Find where the given text appears and provide that cell's center as [X, Y] coordinate. 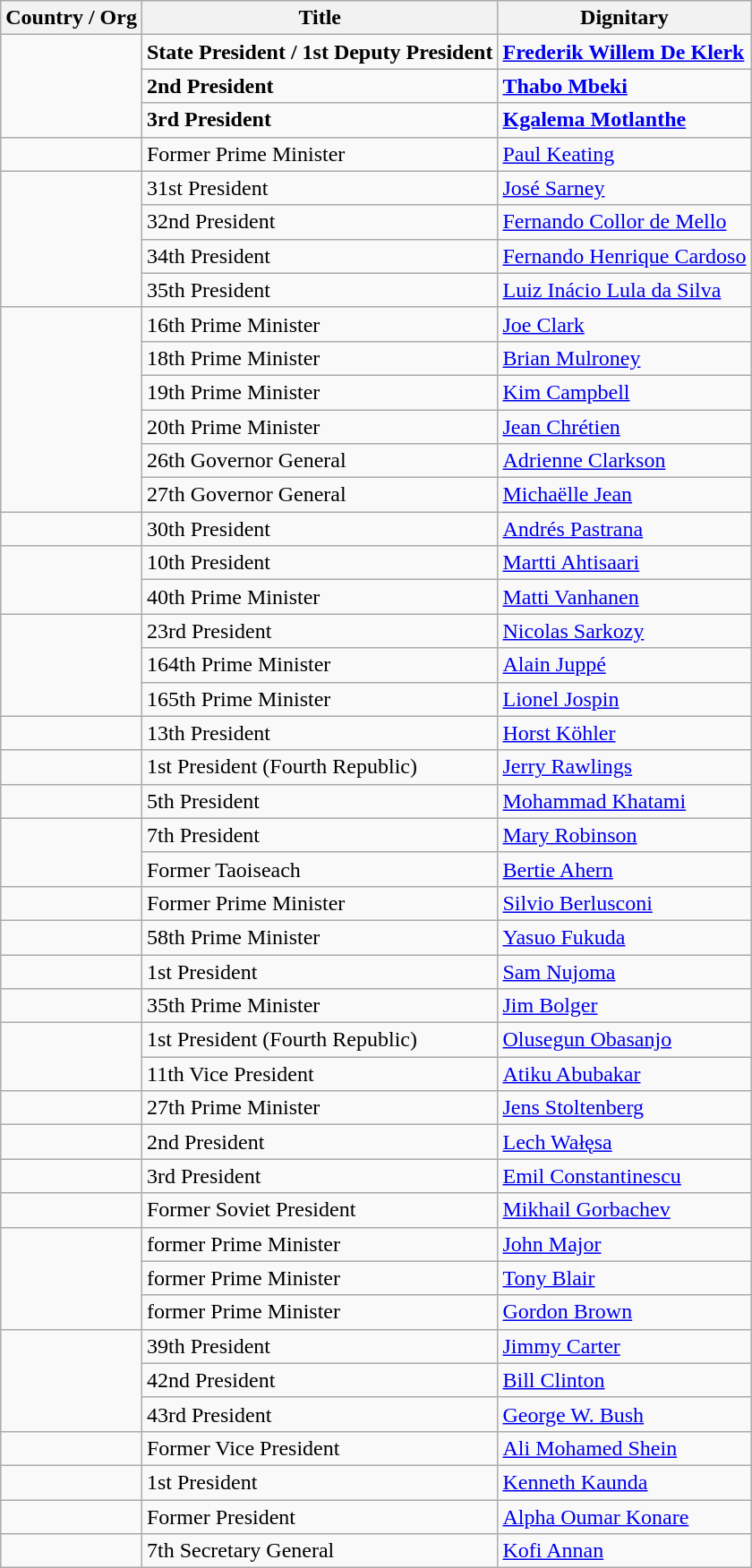
32nd President [319, 222]
Tony Blair [625, 1278]
5th President [319, 801]
20th Prime Minister [319, 427]
Mikhail Gorbachev [625, 1210]
19th Prime Minister [319, 392]
39th President [319, 1346]
Dignitary [625, 18]
Kgalema Motlanthe [625, 120]
Adrienne Clarkson [625, 461]
Bertie Ahern [625, 869]
Title [319, 18]
Luiz Inácio Lula da Silva [625, 290]
Yasuo Fukuda [625, 937]
Joe Clark [625, 324]
State President / 1st Deputy President [319, 52]
Lech Wałęsa [625, 1142]
Former Vice President [319, 1448]
George W. Bush [625, 1414]
31st President [319, 188]
Kofi Annan [625, 1551]
40th Prime Minister [319, 597]
Jerry Rawlings [625, 767]
Lionel Jospin [625, 699]
Kim Campbell [625, 392]
Silvio Berlusconi [625, 903]
Matti Vanhanen [625, 597]
164th Prime Minister [319, 665]
Martti Ahtisaari [625, 563]
27th Governor General [319, 495]
Brian Mulroney [625, 358]
Sam Nujoma [625, 971]
23rd President [319, 631]
José Sarney [625, 188]
Fernando Henrique Cardoso [625, 256]
Former President [319, 1517]
Frederik Willem De Klerk [625, 52]
35th President [319, 290]
43rd President [319, 1414]
Paul Keating [625, 154]
John Major [625, 1244]
Jim Bolger [625, 1006]
35th Prime Minister [319, 1006]
Ali Mohamed Shein [625, 1448]
Mohammad Khatami [625, 801]
34th President [319, 256]
Jean Chrétien [625, 427]
Alain Juppé [625, 665]
Alpha Oumar Konare [625, 1517]
7th President [319, 835]
Mary Robinson [625, 835]
16th Prime Minister [319, 324]
11th Vice President [319, 1074]
Emil Constantinescu [625, 1176]
Country / Org [72, 18]
30th President [319, 529]
Nicolas Sarkozy [625, 631]
Fernando Collor de Mello [625, 222]
26th Governor General [319, 461]
Andrés Pastrana [625, 529]
18th Prime Minister [319, 358]
Former Taoiseach [319, 869]
42nd President [319, 1380]
165th Prime Minister [319, 699]
27th Prime Minister [319, 1108]
Jens Stoltenberg [625, 1108]
58th Prime Minister [319, 937]
Atiku Abubakar [625, 1074]
Former Soviet President [319, 1210]
Jimmy Carter [625, 1346]
10th President [319, 563]
Kenneth Kaunda [625, 1482]
13th President [319, 733]
Olusegun Obasanjo [625, 1040]
Bill Clinton [625, 1380]
7th Secretary General [319, 1551]
Thabo Mbeki [625, 86]
Horst Köhler [625, 733]
Michaëlle Jean [625, 495]
Gordon Brown [625, 1312]
